Return (x, y) of the center of cell containing provided text 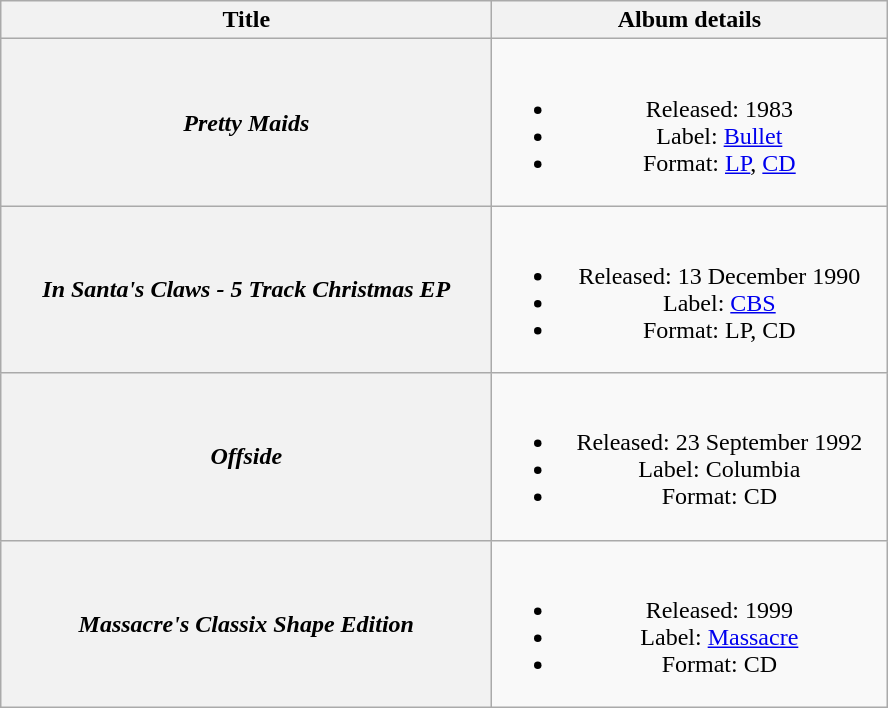
Released: 23 September 1992Label: ColumbiaFormat: CD (690, 456)
Pretty Maids (246, 122)
Released: 1983Label: BulletFormat: LP, CD (690, 122)
Offside (246, 456)
Massacre's Classix Shape Edition (246, 624)
Album details (690, 20)
Title (246, 20)
Released: 1999Label: MassacreFormat: CD (690, 624)
In Santa's Claws - 5 Track Christmas EP (246, 290)
Released: 13 December 1990Label: CBSFormat: LP, CD (690, 290)
